Find where the given text appears and provide that cell's center as [X, Y] coordinate. 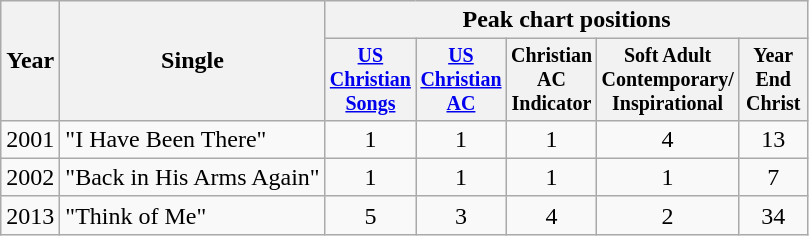
2002 [30, 177]
2013 [30, 215]
7 [772, 177]
2001 [30, 139]
3 [462, 215]
2 [668, 215]
13 [772, 139]
"Back in His Arms Again" [192, 177]
"I Have Been There" [192, 139]
Year [30, 61]
5 [370, 215]
Single [192, 61]
US Christian AC [462, 80]
34 [772, 215]
US Christian Songs [370, 80]
"Think of Me" [192, 215]
Soft Adult Contemporary/Inspirational [668, 80]
Peak chart positions [566, 20]
Christian AC Indicator [552, 80]
Year EndChrist [772, 80]
